Output the [x, y] coordinate of the center of the cell containing the given text.  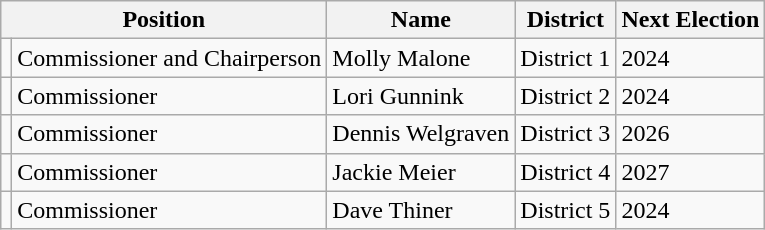
Name [421, 20]
2027 [690, 172]
District [566, 20]
Molly Malone [421, 58]
District 3 [566, 134]
District 5 [566, 210]
Dave Thiner [421, 210]
District 1 [566, 58]
Position [164, 20]
2026 [690, 134]
Jackie Meier [421, 172]
District 4 [566, 172]
Dennis Welgraven [421, 134]
District 2 [566, 96]
Next Election [690, 20]
Commissioner and Chairperson [170, 58]
Lori Gunnink [421, 96]
